Identify which cell holds the provided text, then report its (X, Y) central coordinate. 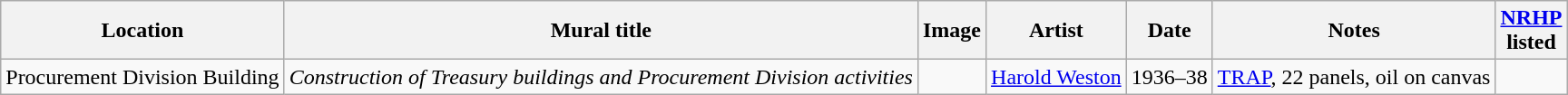
Date (1169, 31)
Construction of Treasury buildings and Procurement Division activities (601, 77)
NRHPlisted (1532, 31)
Harold Weston (1056, 77)
Notes (1354, 31)
1936–38 (1169, 77)
Location (142, 31)
Image (951, 31)
Artist (1056, 31)
Mural title (601, 31)
Procurement Division Building (142, 77)
TRAP, 22 panels, oil on canvas (1354, 77)
